Extract the (X, Y) coordinate from the center of the cell holding the provided text.  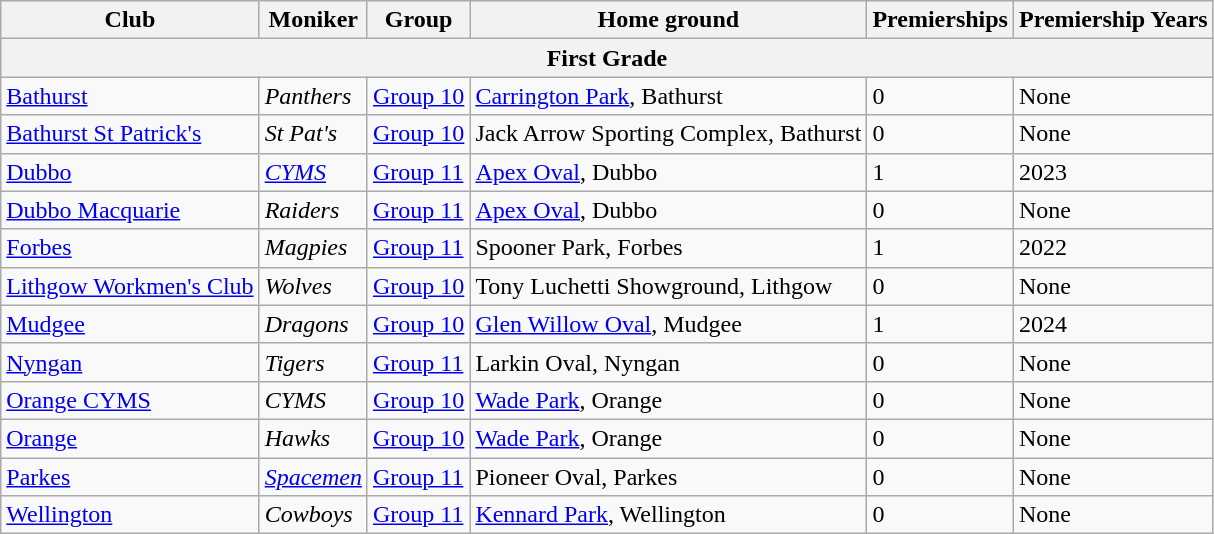
Moniker (313, 20)
Group (418, 20)
Wellington (130, 515)
Carrington Park, Bathurst (668, 96)
Bathurst (130, 96)
2024 (1113, 324)
First Grade (607, 58)
Cowboys (313, 515)
Bathurst St Patrick's (130, 134)
Premierships (940, 20)
Spacemen (313, 477)
Spooner Park, Forbes (668, 248)
Kennard Park, Wellington (668, 515)
Tony Luchetti Showground, Lithgow (668, 286)
Raiders (313, 210)
Hawks (313, 438)
2023 (1113, 172)
Orange (130, 438)
Dubbo (130, 172)
Mudgee (130, 324)
Larkin Oval, Nyngan (668, 362)
Pioneer Oval, Parkes (668, 477)
Magpies (313, 248)
Forbes (130, 248)
Club (130, 20)
Dubbo Macquarie (130, 210)
Glen Willow Oval, Mudgee (668, 324)
Tigers (313, 362)
Wolves (313, 286)
Lithgow Workmen's Club (130, 286)
Premiership Years (1113, 20)
Parkes (130, 477)
Orange CYMS (130, 400)
Home ground (668, 20)
Jack Arrow Sporting Complex, Bathurst (668, 134)
St Pat's (313, 134)
Dragons (313, 324)
2022 (1113, 248)
Panthers (313, 96)
Nyngan (130, 362)
